Identify which cell holds the provided text, then report its (X, Y) central coordinate. 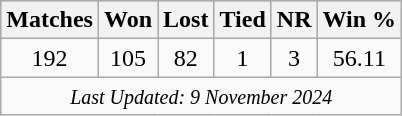
192 (50, 58)
Tied (242, 20)
Last Updated: 9 November 2024 (202, 96)
82 (186, 58)
Lost (186, 20)
1 (242, 58)
105 (128, 58)
NR (294, 20)
Matches (50, 20)
56.11 (360, 58)
Won (128, 20)
3 (294, 58)
Win % (360, 20)
